Output the [x, y] coordinate of the center of the cell containing the given text.  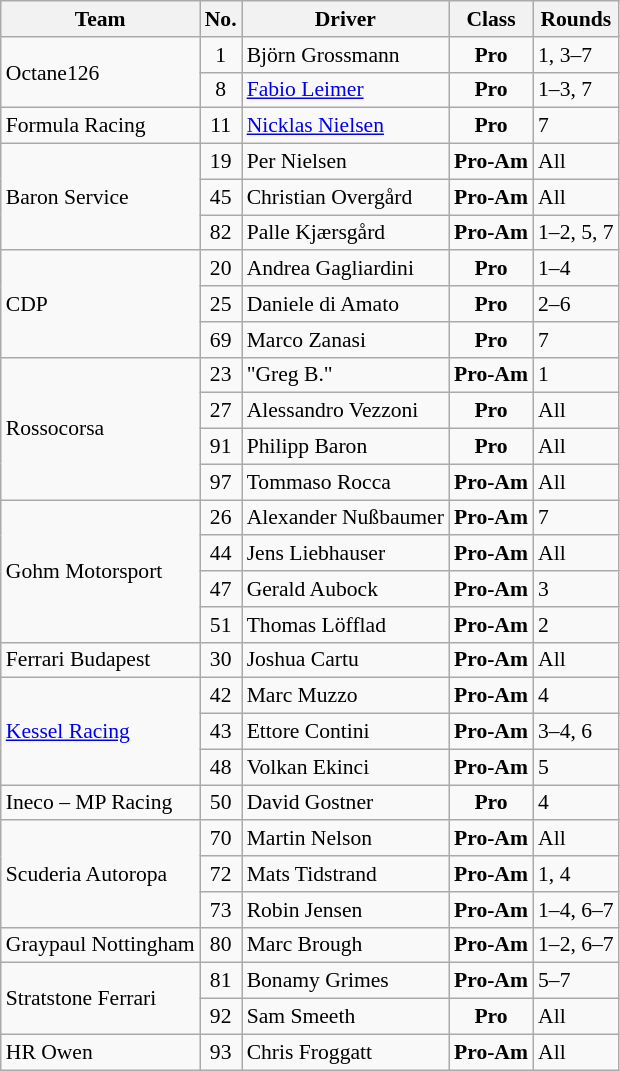
Martin Nelson [346, 839]
70 [221, 839]
30 [221, 660]
Stratstone Ferrari [100, 998]
Tommaso Rocca [346, 482]
93 [221, 1052]
Christian Overgård [346, 197]
48 [221, 767]
20 [221, 269]
Rossocorsa [100, 428]
42 [221, 696]
No. [221, 19]
97 [221, 482]
Rounds [576, 19]
44 [221, 554]
51 [221, 625]
92 [221, 1017]
Sam Smeeth [346, 1017]
Gerald Aubock [346, 589]
23 [221, 375]
11 [221, 126]
81 [221, 981]
Formula Racing [100, 126]
1–2, 5, 7 [576, 233]
Jens Liebhauser [346, 554]
Marc Brough [346, 945]
"Greg B." [346, 375]
5 [576, 767]
Marco Zanasi [346, 340]
5–7 [576, 981]
Gohm Motorsport [100, 571]
26 [221, 518]
1–3, 7 [576, 90]
Alessandro Vezzoni [346, 411]
80 [221, 945]
1–4 [576, 269]
HR Owen [100, 1052]
Graypaul Nottingham [100, 945]
Alexander Nußbaumer [346, 518]
Volkan Ekinci [346, 767]
Kessel Racing [100, 732]
David Gostner [346, 803]
8 [221, 90]
45 [221, 197]
69 [221, 340]
Octane126 [100, 72]
Andrea Gagliardini [346, 269]
Bonamy Grimes [346, 981]
1–4, 6–7 [576, 910]
1, 3–7 [576, 55]
43 [221, 732]
Driver [346, 19]
72 [221, 874]
Robin Jensen [346, 910]
Ettore Contini [346, 732]
Team [100, 19]
91 [221, 447]
Class [491, 19]
Björn Grossmann [346, 55]
Thomas Löfflad [346, 625]
Ineco – MP Racing [100, 803]
1, 4 [576, 874]
Fabio Leimer [346, 90]
Scuderia Autoropa [100, 874]
Daniele di Amato [346, 304]
47 [221, 589]
Baron Service [100, 198]
2 [576, 625]
3–4, 6 [576, 732]
25 [221, 304]
19 [221, 162]
2–6 [576, 304]
Ferrari Budapest [100, 660]
Marc Muzzo [346, 696]
1–2, 6–7 [576, 945]
Joshua Cartu [346, 660]
Chris Froggatt [346, 1052]
3 [576, 589]
Mats Tidstrand [346, 874]
Nicklas Nielsen [346, 126]
Philipp Baron [346, 447]
Palle Kjærsgård [346, 233]
Per Nielsen [346, 162]
73 [221, 910]
50 [221, 803]
CDP [100, 304]
82 [221, 233]
27 [221, 411]
